For the text-containing cell, return its midpoint in [X, Y] coordinate format. 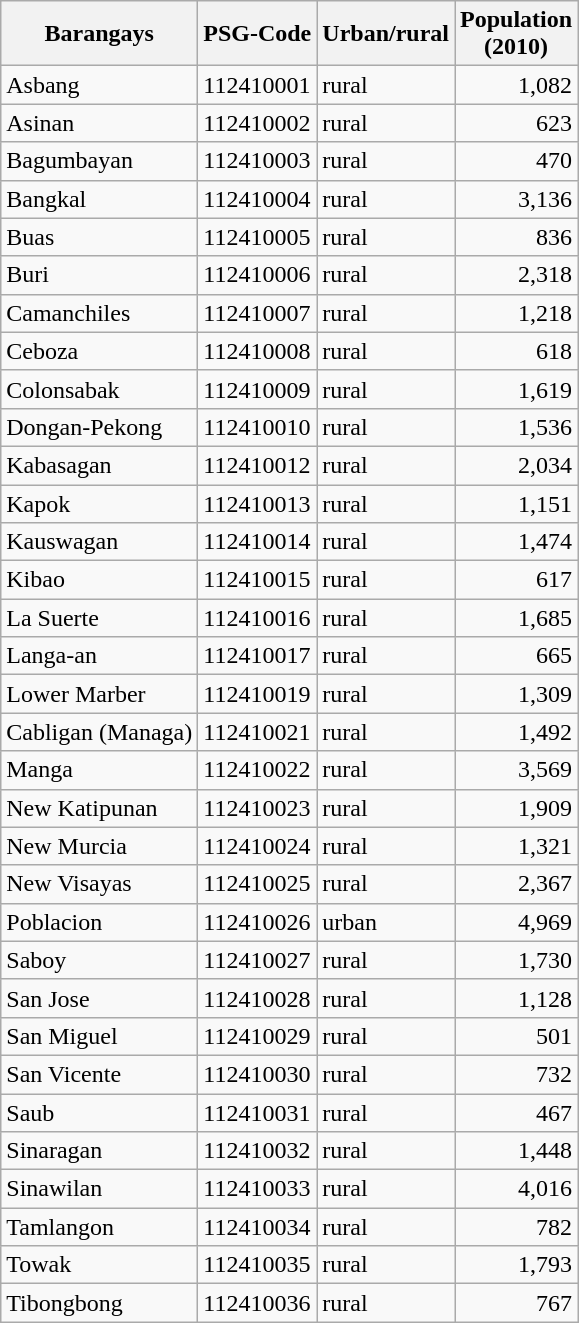
112410032 [258, 1151]
New Visayas [100, 884]
1,909 [516, 808]
2,034 [516, 465]
Sinawilan [100, 1189]
501 [516, 1036]
1,128 [516, 998]
112410035 [258, 1265]
Asinan [100, 123]
Bagumbayan [100, 161]
Buas [100, 237]
1,492 [516, 732]
467 [516, 1113]
112410002 [258, 123]
Manga [100, 770]
665 [516, 656]
Camanchiles [100, 313]
112410030 [258, 1074]
1,685 [516, 618]
Lower Marber [100, 694]
112410021 [258, 732]
112410006 [258, 275]
836 [516, 237]
112410015 [258, 580]
1,474 [516, 542]
112410027 [258, 960]
1,082 [516, 85]
Bangkal [100, 199]
112410024 [258, 846]
Saub [100, 1113]
Dongan-Pekong [100, 427]
1,619 [516, 389]
112410005 [258, 237]
112410031 [258, 1113]
Tamlangon [100, 1227]
Kauswagan [100, 542]
Sinaragan [100, 1151]
112410026 [258, 922]
112410028 [258, 998]
618 [516, 351]
112410008 [258, 351]
112410022 [258, 770]
4,016 [516, 1189]
Cabligan (Managa) [100, 732]
112410019 [258, 694]
Barangays [100, 34]
1,448 [516, 1151]
112410013 [258, 503]
1,536 [516, 427]
2,318 [516, 275]
617 [516, 580]
New Katipunan [100, 808]
Urban/rural [386, 34]
1,793 [516, 1265]
La Suerte [100, 618]
112410033 [258, 1189]
470 [516, 161]
1,309 [516, 694]
Colonsabak [100, 389]
112410036 [258, 1303]
623 [516, 123]
Tibongbong [100, 1303]
2,367 [516, 884]
767 [516, 1303]
San Vicente [100, 1074]
112410016 [258, 618]
112410025 [258, 884]
Ceboza [100, 351]
Towak [100, 1265]
San Miguel [100, 1036]
Poblacion [100, 922]
1,151 [516, 503]
112410029 [258, 1036]
112410003 [258, 161]
New Murcia [100, 846]
PSG-Code [258, 34]
Kabasagan [100, 465]
782 [516, 1227]
112410012 [258, 465]
Asbang [100, 85]
4,969 [516, 922]
Buri [100, 275]
Saboy [100, 960]
112410010 [258, 427]
732 [516, 1074]
112410004 [258, 199]
Kibao [100, 580]
Population(2010) [516, 34]
San Jose [100, 998]
112410007 [258, 313]
Kapok [100, 503]
112410017 [258, 656]
Langa-an [100, 656]
112410009 [258, 389]
112410034 [258, 1227]
3,136 [516, 199]
1,730 [516, 960]
112410014 [258, 542]
3,569 [516, 770]
112410023 [258, 808]
urban [386, 922]
112410001 [258, 85]
1,321 [516, 846]
1,218 [516, 313]
